Locate the cell with the specified text and output its [X, Y] center coordinate. 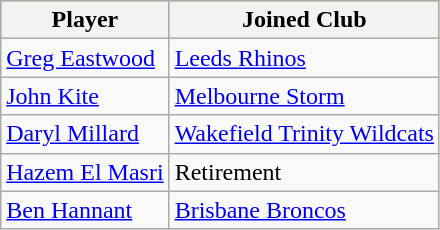
Melbourne Storm [304, 96]
Ben Hannant [85, 210]
Brisbane Broncos [304, 210]
Leeds Rhinos [304, 58]
John Kite [85, 96]
Greg Eastwood [85, 58]
Player [85, 20]
Joined Club [304, 20]
Wakefield Trinity Wildcats [304, 134]
Hazem El Masri [85, 172]
Daryl Millard [85, 134]
Retirement [304, 172]
